Extract the [x, y] coordinate from the center of the cell holding the provided text.  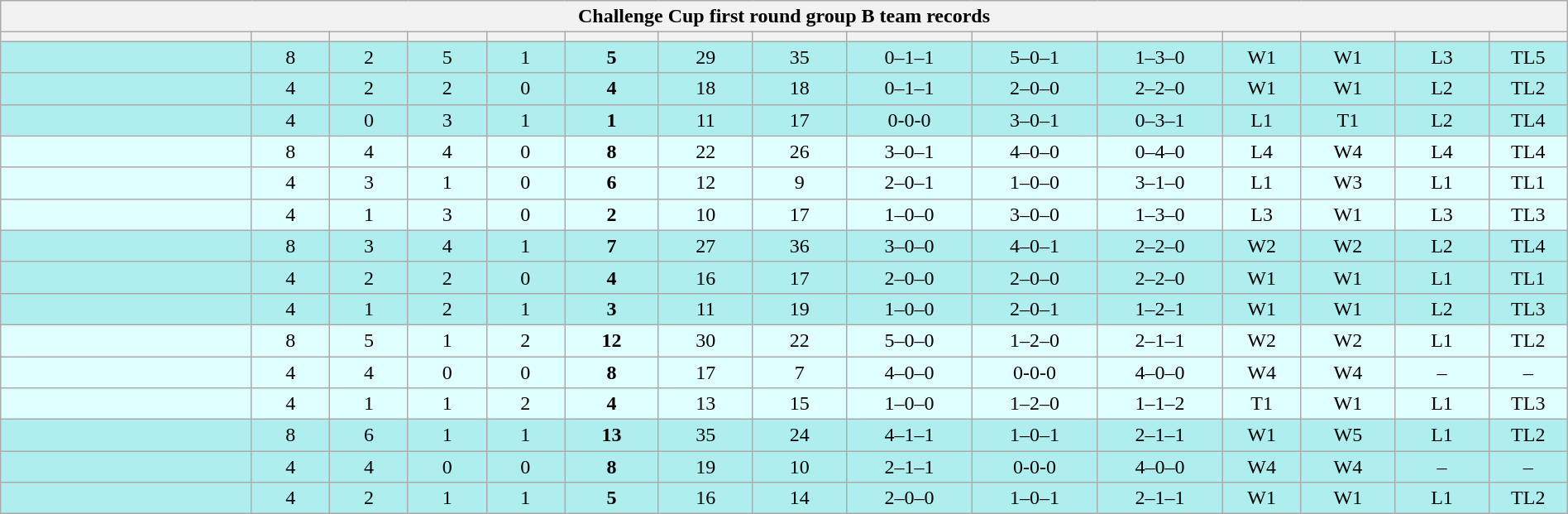
14 [800, 498]
3–1–0 [1160, 183]
1–1–2 [1160, 404]
15 [800, 404]
9 [800, 183]
Challenge Cup first round group B team records [784, 17]
1–2–1 [1160, 309]
36 [800, 246]
5–0–0 [910, 340]
W3 [1348, 183]
30 [705, 340]
0–3–1 [1160, 120]
5–0–1 [1035, 57]
29 [705, 57]
TL5 [1528, 57]
24 [800, 435]
4–1–1 [910, 435]
4–0–1 [1035, 246]
26 [800, 151]
27 [705, 246]
0–4–0 [1160, 151]
W5 [1348, 435]
